Identify which cell holds the provided text, then report its (x, y) central coordinate. 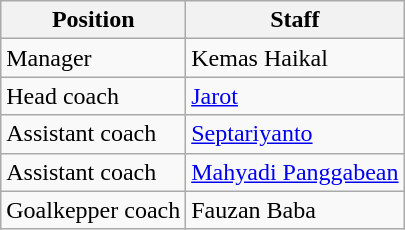
Manager (94, 58)
Goalkepper coach (94, 210)
Head coach (94, 96)
Septariyanto (295, 134)
Kemas Haikal (295, 58)
Staff (295, 20)
Position (94, 20)
Mahyadi Panggabean (295, 172)
Jarot (295, 96)
Fauzan Baba (295, 210)
